Identify which cell holds the provided text, then report its [X, Y] central coordinate. 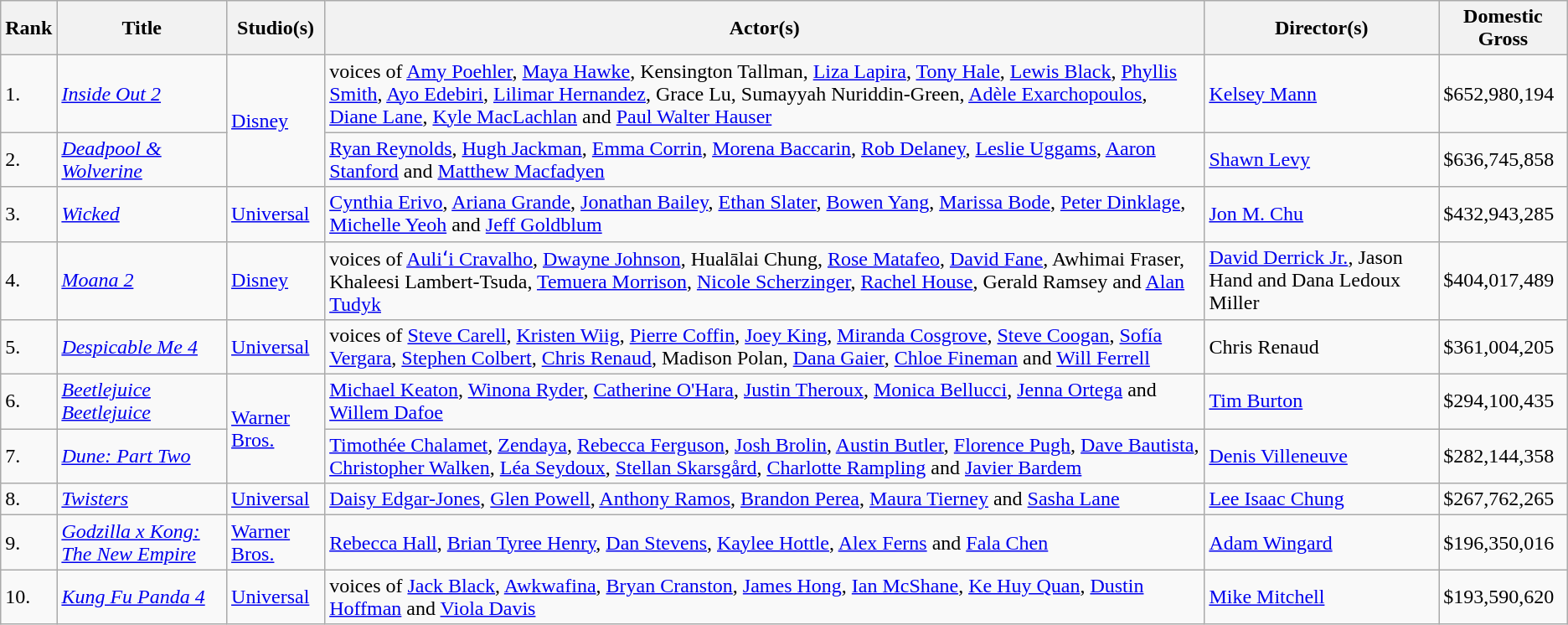
$193,590,620 [1504, 597]
$196,350,016 [1504, 543]
10. [28, 597]
Kung Fu Panda 4 [142, 597]
Daisy Edgar-Jones, Glen Powell, Anthony Ramos, Brandon Perea, Maura Tierney and Sasha Lane [765, 499]
Cynthia Erivo, Ariana Grande, Jonathan Bailey, Ethan Slater, Bowen Yang, Marissa Bode, Peter Dinklage, Michelle Yeoh and Jeff Goldblum [765, 214]
Lee Isaac Chung [1322, 499]
Adam Wingard [1322, 543]
Ryan Reynolds, Hugh Jackman, Emma Corrin, Morena Baccarin, Rob Delaney, Leslie Uggams, Aaron Stanford and Matthew Macfadyen [765, 159]
Domestic Gross [1504, 28]
2. [28, 159]
$282,144,358 [1504, 456]
9. [28, 543]
7. [28, 456]
$404,017,489 [1504, 281]
Studio(s) [276, 28]
Tim Burton [1322, 402]
$432,943,285 [1504, 214]
$361,004,205 [1504, 347]
Inside Out 2 [142, 94]
1. [28, 94]
3. [28, 214]
5. [28, 347]
$294,100,435 [1504, 402]
$267,762,265 [1504, 499]
Kelsey Mann [1322, 94]
Beetlejuice Beetlejuice [142, 402]
voices of Jack Black, Awkwafina, Bryan Cranston, James Hong, Ian McShane, Ke Huy Quan, Dustin Hoffman and Viola Davis [765, 597]
Title [142, 28]
6. [28, 402]
Michael Keaton, Winona Ryder, Catherine O'Hara, Justin Theroux, Monica Bellucci, Jenna Ortega and Willem Dafoe [765, 402]
Actor(s) [765, 28]
Deadpool & Wolverine [142, 159]
Despicable Me 4 [142, 347]
Mike Mitchell [1322, 597]
Moana 2 [142, 281]
$636,745,858 [1504, 159]
Wicked [142, 214]
Dune: Part Two [142, 456]
$652,980,194 [1504, 94]
Rebecca Hall, Brian Tyree Henry, Dan Stevens, Kaylee Hottle, Alex Ferns and Fala Chen [765, 543]
Jon M. Chu [1322, 214]
Chris Renaud [1322, 347]
Twisters [142, 499]
Rank [28, 28]
David Derrick Jr., Jason Hand and Dana Ledoux Miller [1322, 281]
Director(s) [1322, 28]
Shawn Levy [1322, 159]
Denis Villeneuve [1322, 456]
8. [28, 499]
Godzilla x Kong: The New Empire [142, 543]
4. [28, 281]
